Identify which cell holds the provided text, then report its (X, Y) central coordinate. 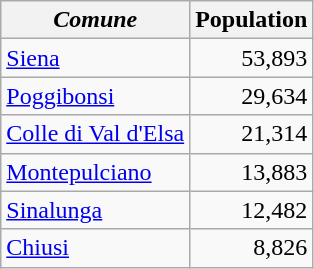
Chiusi (96, 248)
Population (252, 20)
Sinalunga (96, 210)
53,893 (252, 58)
Siena (96, 58)
Poggibonsi (96, 96)
8,826 (252, 248)
Montepulciano (96, 172)
Comune (96, 20)
29,634 (252, 96)
12,482 (252, 210)
21,314 (252, 134)
13,883 (252, 172)
Colle di Val d'Elsa (96, 134)
